For the text-containing cell, return its midpoint in (X, Y) coordinate format. 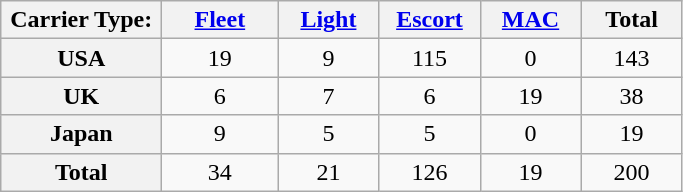
126 (430, 172)
200 (632, 172)
115 (430, 58)
34 (220, 172)
143 (632, 58)
Escort (430, 20)
Japan (82, 134)
Light (328, 20)
Fleet (220, 20)
21 (328, 172)
7 (328, 96)
38 (632, 96)
USA (82, 58)
MAC (530, 20)
UK (82, 96)
Carrier Type: (82, 20)
